Capture the cell that displays the provided text and extract its [x, y] central coordinate. 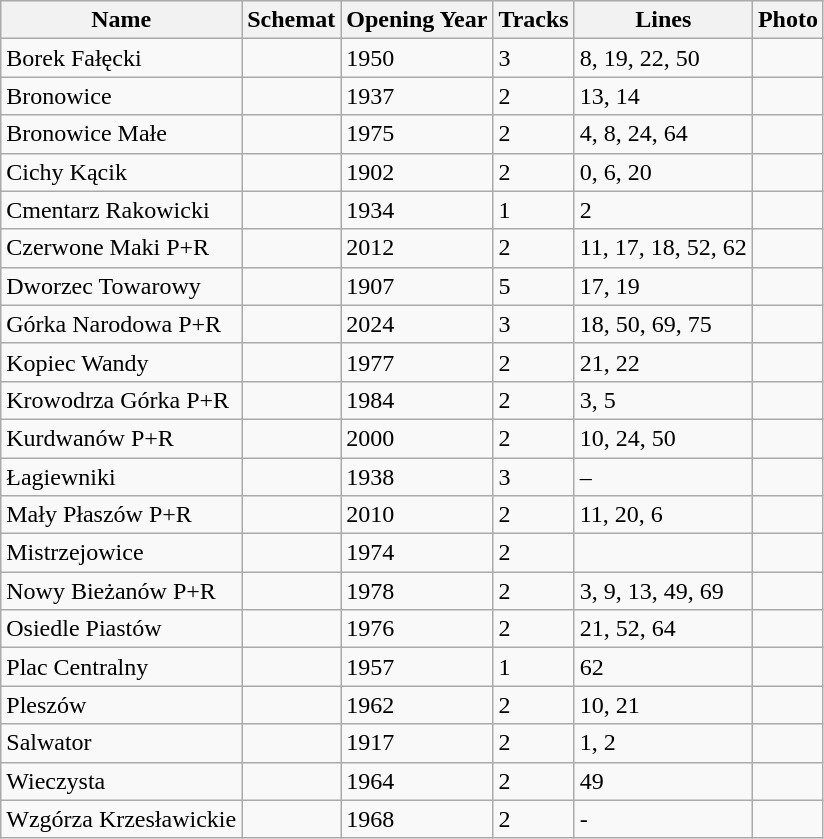
Wieczysta [122, 781]
Cmentarz Rakowicki [122, 210]
Borek Fałęcki [122, 58]
0, 6, 20 [663, 172]
Schemat [292, 20]
Czerwone Maki P+R [122, 248]
Dworzec Towarowy [122, 286]
2010 [417, 515]
Kopiec Wandy [122, 362]
8, 19, 22, 50 [663, 58]
Krowodrza Górka P+R [122, 400]
1978 [417, 591]
17, 19 [663, 286]
Cichy Kącik [122, 172]
62 [663, 667]
49 [663, 781]
Bronowice [122, 96]
- [663, 819]
1974 [417, 553]
1907 [417, 286]
5 [534, 286]
1984 [417, 400]
1, 2 [663, 743]
1964 [417, 781]
11, 20, 6 [663, 515]
Górka Narodowa P+R [122, 324]
Wzgórza Krzesławickie [122, 819]
21, 22 [663, 362]
1950 [417, 58]
Osiedle Piastów [122, 629]
1902 [417, 172]
21, 52, 64 [663, 629]
1937 [417, 96]
1938 [417, 477]
1968 [417, 819]
3, 9, 13, 49, 69 [663, 591]
1977 [417, 362]
Mistrzejowice [122, 553]
3, 5 [663, 400]
4, 8, 24, 64 [663, 134]
13, 14 [663, 96]
1934 [417, 210]
Nowy Bieżanów P+R [122, 591]
Mały Płaszów P+R [122, 515]
1975 [417, 134]
Photo [788, 20]
Łagiewniki [122, 477]
10, 21 [663, 705]
Plac Centralny [122, 667]
2000 [417, 438]
Opening Year [417, 20]
11, 17, 18, 52, 62 [663, 248]
Salwator [122, 743]
2012 [417, 248]
Name [122, 20]
1976 [417, 629]
Bronowice Małe [122, 134]
– [663, 477]
Tracks [534, 20]
Kurdwanów P+R [122, 438]
10, 24, 50 [663, 438]
2024 [417, 324]
1957 [417, 667]
Lines [663, 20]
1962 [417, 705]
Pleszów [122, 705]
1917 [417, 743]
18, 50, 69, 75 [663, 324]
